Detect which cell encompasses the target text, then output its [x, y] center coordinate. 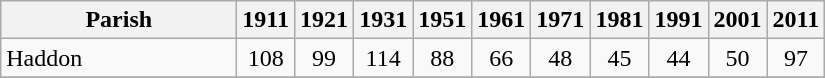
108 [266, 58]
1971 [560, 20]
1921 [324, 20]
66 [502, 58]
88 [442, 58]
44 [678, 58]
2011 [796, 20]
1981 [620, 20]
Parish [119, 20]
1931 [384, 20]
1951 [442, 20]
Haddon [119, 58]
99 [324, 58]
114 [384, 58]
1991 [678, 20]
2001 [738, 20]
1961 [502, 20]
1911 [266, 20]
50 [738, 58]
45 [620, 58]
97 [796, 58]
48 [560, 58]
